Extract the [X, Y] coordinate from the center of the cell holding the provided text.  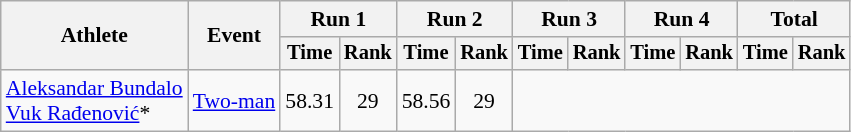
Run 3 [569, 19]
Event [234, 36]
Run 1 [338, 19]
Run 2 [455, 19]
Total [794, 19]
58.56 [426, 100]
Two-man [234, 100]
58.31 [310, 100]
Athlete [94, 36]
Aleksandar BundaloVuk Rađenović* [94, 100]
Run 4 [681, 19]
